Capture the cell that displays the provided text and extract its [x, y] central coordinate. 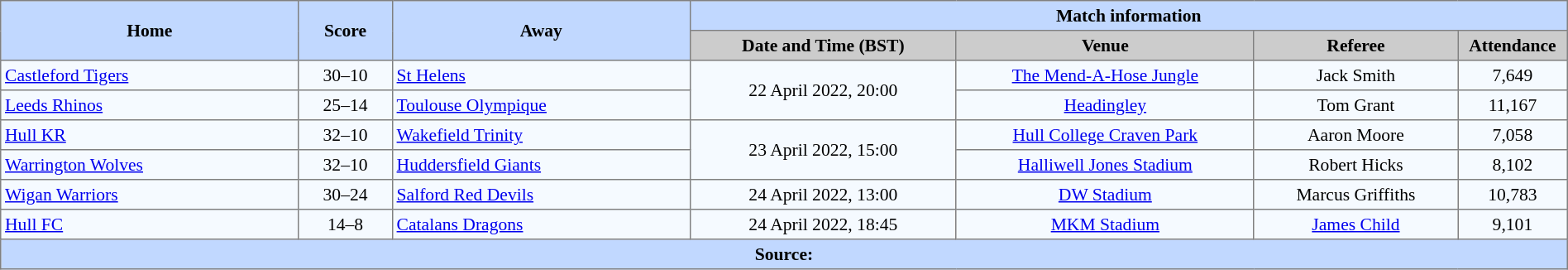
14–8 [346, 224]
Home [150, 31]
30–10 [346, 75]
11,167 [1513, 105]
Catalans Dragons [541, 224]
Halliwell Jones Stadium [1105, 165]
Leeds Rhinos [150, 105]
Match information [1128, 16]
Marcus Griffiths [1355, 195]
Attendance [1513, 46]
Tom Grant [1355, 105]
Aaron Moore [1355, 135]
MKM Stadium [1105, 224]
8,102 [1513, 165]
Wakefield Trinity [541, 135]
24 April 2022, 13:00 [823, 195]
Score [346, 31]
7,058 [1513, 135]
25–14 [346, 105]
23 April 2022, 15:00 [823, 150]
James Child [1355, 224]
St Helens [541, 75]
Huddersfield Giants [541, 165]
Wigan Warriors [150, 195]
Date and Time (BST) [823, 46]
Robert Hicks [1355, 165]
Warrington Wolves [150, 165]
DW Stadium [1105, 195]
Source: [784, 254]
7,649 [1513, 75]
Venue [1105, 46]
Salford Red Devils [541, 195]
Headingley [1105, 105]
Away [541, 31]
10,783 [1513, 195]
Hull KR [150, 135]
Jack Smith [1355, 75]
Castleford Tigers [150, 75]
9,101 [1513, 224]
Hull College Craven Park [1105, 135]
24 April 2022, 18:45 [823, 224]
Toulouse Olympique [541, 105]
Referee [1355, 46]
The Mend-A-Hose Jungle [1105, 75]
22 April 2022, 20:00 [823, 90]
30–24 [346, 195]
Hull FC [150, 224]
